Return (X, Y) of the center of cell containing provided text 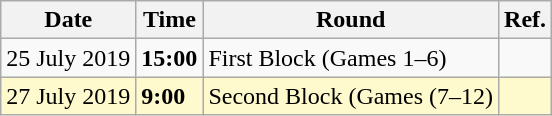
Second Block (Games (7–12) (351, 96)
Round (351, 20)
15:00 (170, 58)
25 July 2019 (68, 58)
First Block (Games 1–6) (351, 58)
9:00 (170, 96)
Time (170, 20)
Ref. (526, 20)
Date (68, 20)
27 July 2019 (68, 96)
